Provide the (X, Y) coordinate of the cell's center where the given text is located.  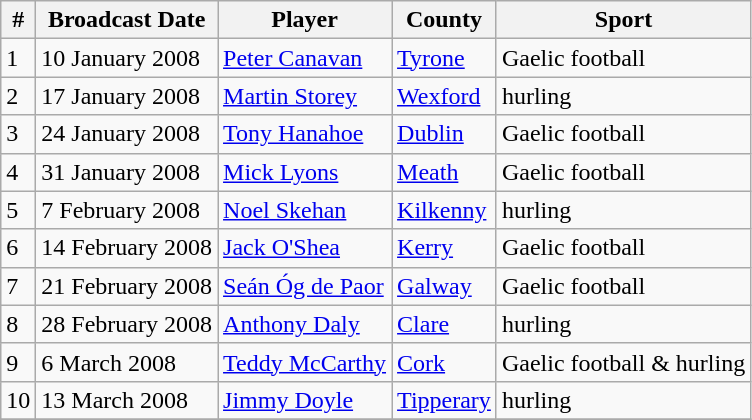
Meath (444, 172)
14 February 2008 (127, 248)
24 January 2008 (127, 134)
Sport (623, 20)
Galway (444, 286)
8 (18, 324)
7 February 2008 (127, 210)
Gaelic football & hurling (623, 362)
21 February 2008 (127, 286)
Anthony Daly (305, 324)
4 (18, 172)
3 (18, 134)
6 (18, 248)
10 (18, 400)
5 (18, 210)
Kilkenny (444, 210)
Tyrone (444, 58)
Tony Hanahoe (305, 134)
17 January 2008 (127, 96)
Jack O'Shea (305, 248)
Peter Canavan (305, 58)
Dublin (444, 134)
31 January 2008 (127, 172)
Kerry (444, 248)
9 (18, 362)
2 (18, 96)
Clare (444, 324)
Mick Lyons (305, 172)
7 (18, 286)
10 January 2008 (127, 58)
Martin Storey (305, 96)
County (444, 20)
Player (305, 20)
28 February 2008 (127, 324)
13 March 2008 (127, 400)
Teddy McCarthy (305, 362)
# (18, 20)
Noel Skehan (305, 210)
Tipperary (444, 400)
1 (18, 58)
6 March 2008 (127, 362)
Jimmy Doyle (305, 400)
Cork (444, 362)
Broadcast Date (127, 20)
Wexford (444, 96)
Seán Óg de Paor (305, 286)
